Detect which cell encompasses the target text, then output its [X, Y] center coordinate. 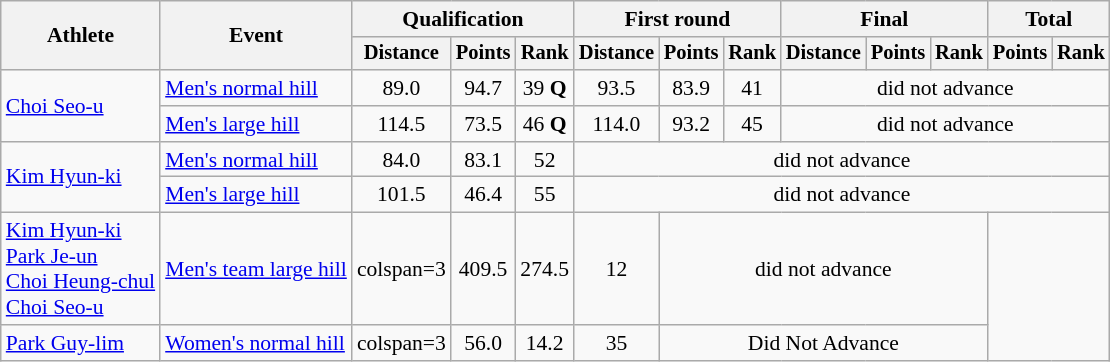
Total [1049, 19]
93.2 [691, 124]
114.5 [402, 124]
14.2 [544, 343]
409.5 [483, 269]
41 [752, 88]
Kim Hyun-kiPark Je-unChoi Heung-chulChoi Seo-u [80, 269]
35 [616, 343]
83.9 [691, 88]
101.5 [402, 195]
52 [544, 160]
93.5 [616, 88]
56.0 [483, 343]
12 [616, 269]
Men's team large hill [256, 269]
114.0 [616, 124]
Park Guy-lim [80, 343]
Final [884, 19]
46 Q [544, 124]
84.0 [402, 160]
Women's normal hill [256, 343]
46.4 [483, 195]
Athlete [80, 36]
45 [752, 124]
Kim Hyun-ki [80, 178]
94.7 [483, 88]
Qualification [463, 19]
55 [544, 195]
89.0 [402, 88]
39 Q [544, 88]
Did Not Advance [824, 343]
83.1 [483, 160]
First round [678, 19]
Choi Seo-u [80, 106]
73.5 [483, 124]
Event [256, 36]
274.5 [544, 269]
